From the cell containing the given text, extract its center point as (x, y) coordinate. 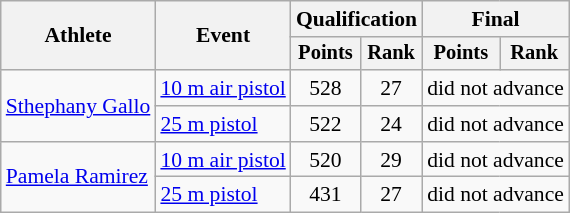
Event (222, 36)
522 (326, 124)
24 (391, 124)
520 (326, 160)
Qualification (356, 19)
29 (391, 160)
Final (496, 19)
Sthephany Gallo (78, 106)
Pamela Ramirez (78, 178)
Athlete (78, 36)
431 (326, 195)
528 (326, 88)
